Search for the cell housing the specified text and yield its (x, y) center coordinate. 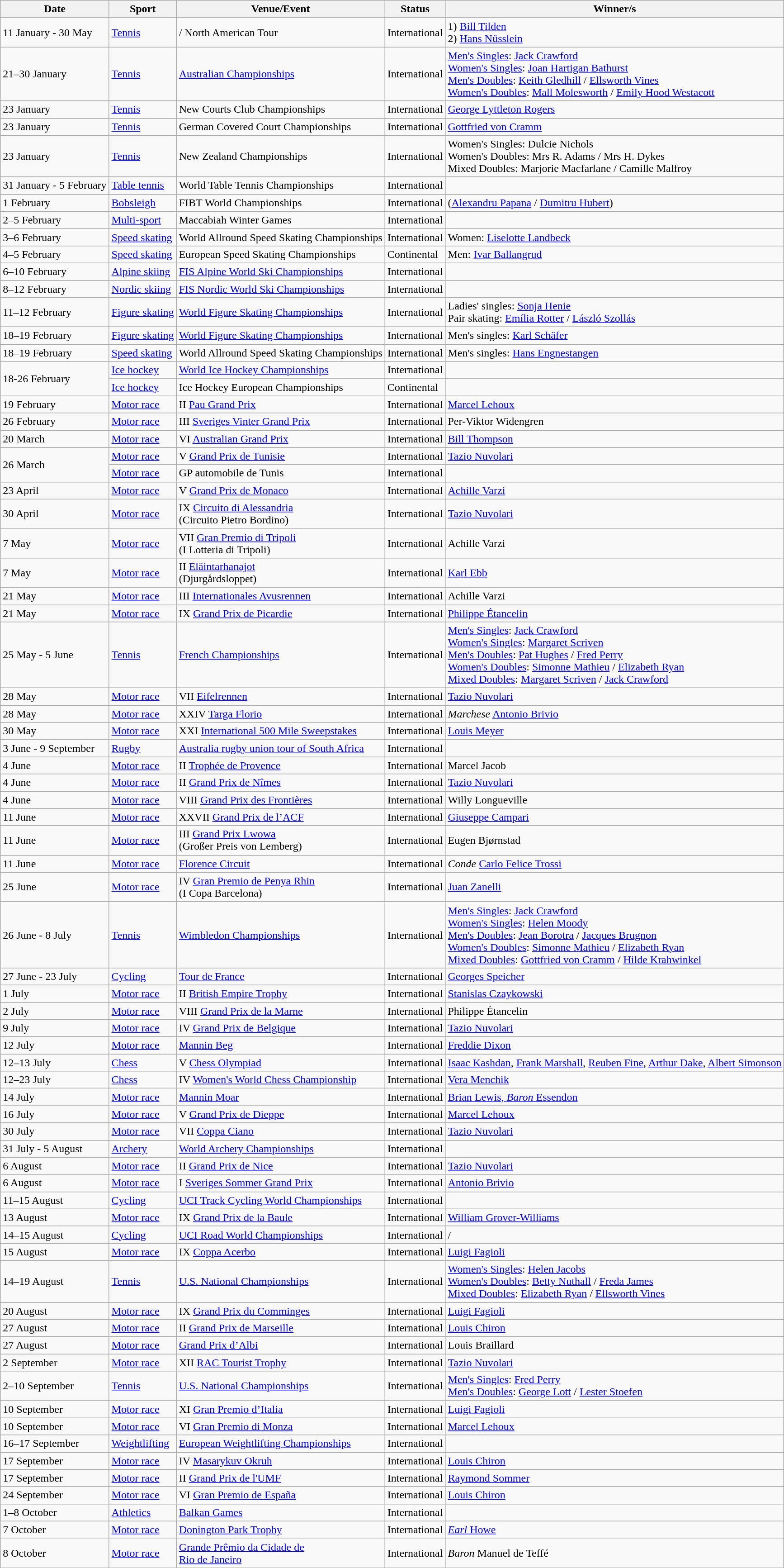
II Grand Prix de Marseille (280, 1328)
14–15 August (55, 1235)
Bobsleigh (143, 203)
Marchese Antonio Brivio (615, 714)
Eugen Bjørnstad (615, 841)
8–12 February (55, 289)
Australian Championships (280, 74)
/ North American Tour (280, 33)
30 July (55, 1131)
Raymond Sommer (615, 1478)
1–8 October (55, 1512)
II Grand Prix de l'UMF (280, 1478)
Gottfried von Cramm (615, 127)
VII Eifelrennen (280, 697)
XXIV Targa Florio (280, 714)
3 June - 9 September (55, 748)
31 January - 5 February (55, 185)
25 May - 5 June (55, 655)
4–5 February (55, 254)
V Grand Prix de Monaco (280, 490)
1 July (55, 993)
VIII Grand Prix de la Marne (280, 1011)
Florence Circuit (280, 864)
Mannin Moar (280, 1097)
Australia rugby union tour of South Africa (280, 748)
Stanislas Czaykowski (615, 993)
20 August (55, 1311)
Vera Menchik (615, 1080)
23 April (55, 490)
Marcel Jacob (615, 765)
14 July (55, 1097)
VI Gran Premio de España (280, 1495)
III Internationales Avusrennen (280, 596)
Men's Singles: Fred Perry Men's Doubles: George Lott / Lester Stoefen (615, 1386)
Tour de France (280, 976)
Karl Ebb (615, 573)
25 June (55, 887)
Multi-sport (143, 220)
Mannin Beg (280, 1045)
IX Circuito di Alessandria(Circuito Pietro Bordino) (280, 514)
30 May (55, 731)
21–30 January (55, 74)
24 September (55, 1495)
2–10 September (55, 1386)
Grande Prêmio da Cidade de Rio de Janeiro (280, 1553)
Louis Braillard (615, 1345)
Balkan Games (280, 1512)
Conde Carlo Felice Trossi (615, 864)
12–13 July (55, 1063)
Wimbledon Championships (280, 935)
Maccabiah Winter Games (280, 220)
French Championships (280, 655)
IV Women's World Chess Championship (280, 1080)
Winner/s (615, 9)
World Table Tennis Championships (280, 185)
/ (615, 1235)
UCI Track Cycling World Championships (280, 1200)
16 July (55, 1114)
IV Gran Premio de Penya Rhin (I Copa Barcelona) (280, 887)
VII Coppa Ciano (280, 1131)
II Grand Prix de Nice (280, 1166)
7 October (55, 1530)
William Grover-Williams (615, 1217)
Ladies' singles: Sonja HeniePair skating: Emília Rotter / László Szollás (615, 312)
Women: Liselotte Landbeck (615, 237)
III Sveriges Vinter Grand Prix (280, 422)
GP automobile de Tunis (280, 473)
VI Australian Grand Prix (280, 439)
13 August (55, 1217)
Freddie Dixon (615, 1045)
26 March (55, 465)
Isaac Kashdan, Frank Marshall, Reuben Fine, Arthur Dake, Albert Simonson (615, 1063)
Men's singles: Hans Engnestangen (615, 353)
Status (415, 9)
Per-Viktor Widengren (615, 422)
XXVII Grand Prix de l’ACF (280, 817)
II Grand Prix de Nîmes (280, 783)
9 July (55, 1028)
II Eläintarhanajot(Djurgårdsloppet) (280, 573)
Louis Meyer (615, 731)
(Alexandru Papana / Dumitru Hubert) (615, 203)
27 June - 23 July (55, 976)
Baron Manuel de Teffé (615, 1553)
IX Grand Prix du Comminges (280, 1311)
3–6 February (55, 237)
IV Grand Prix de Belgique (280, 1028)
14–19 August (55, 1281)
Willy Longueville (615, 800)
World Ice Hockey Championships (280, 370)
IX Grand Prix de Picardie (280, 613)
18-26 February (55, 379)
2 July (55, 1011)
I Sveriges Sommer Grand Prix (280, 1183)
2–5 February (55, 220)
Men's singles: Karl Schäfer (615, 336)
Men: Ivar Ballangrud (615, 254)
8 October (55, 1553)
Juan Zanelli (615, 887)
15 August (55, 1252)
Grand Prix d’Albi (280, 1345)
VI Gran Premio di Monza (280, 1426)
Archery (143, 1149)
II Trophée de Provence (280, 765)
Giuseppe Campari (615, 817)
Rugby (143, 748)
Bill Thompson (615, 439)
26 June - 8 July (55, 935)
George Lyttleton Rogers (615, 109)
UCI Road World Championships (280, 1235)
IX Coppa Acerbo (280, 1252)
III Grand Prix Lwowa(Großer Preis von Lemberg) (280, 841)
Brian Lewis, Baron Essendon (615, 1097)
Ice Hockey European Championships (280, 387)
VII Gran Premio di Tripoli(I Lotteria di Tripoli) (280, 543)
Alpine skiing (143, 271)
Date (55, 9)
World Archery Championships (280, 1149)
V Chess Olympiad (280, 1063)
V Grand Prix de Tunisie (280, 456)
Earl Howe (615, 1530)
Antonio Brivio (615, 1183)
European Weightlifting Championships (280, 1444)
Georges Speicher (615, 976)
Table tennis (143, 185)
20 March (55, 439)
1 February (55, 203)
IV Masarykuv Okruh (280, 1461)
Nordic skiing (143, 289)
12–23 July (55, 1080)
XII RAC Tourist Trophy (280, 1363)
6–10 February (55, 271)
Donington Park Trophy (280, 1530)
Weightlifting (143, 1444)
30 April (55, 514)
12 July (55, 1045)
1) Bill Tilden 2) Hans Nüsslein (615, 33)
II British Empire Trophy (280, 993)
V Grand Prix de Dieppe (280, 1114)
Venue/Event (280, 9)
II Pau Grand Prix (280, 404)
European Speed Skating Championships (280, 254)
26 February (55, 422)
11 January - 30 May (55, 33)
FIBT World Championships (280, 203)
Athletics (143, 1512)
New Courts Club Championships (280, 109)
VIII Grand Prix des Frontières (280, 800)
11–12 February (55, 312)
XXI International 500 Mile Sweepstakes (280, 731)
Women's Singles: Helen Jacobs Women's Doubles: Betty Nuthall / Freda James Mixed Doubles: Elizabeth Ryan / Ellsworth Vines (615, 1281)
2 September (55, 1363)
16–17 September (55, 1444)
11–15 August (55, 1200)
IX Grand Prix de la Baule (280, 1217)
31 July - 5 August (55, 1149)
New Zealand Championships (280, 156)
XI Gran Premio d’Italia (280, 1409)
Sport (143, 9)
FIS Alpine World Ski Championships (280, 271)
German Covered Court Championships (280, 127)
19 February (55, 404)
Women's Singles: Dulcie Nichols Women's Doubles: Mrs R. Adams / Mrs H. Dykes Mixed Doubles: Marjorie Macfarlane / Camille Malfroy (615, 156)
FIS Nordic World Ski Championships (280, 289)
